Provide the [x, y] coordinate of the cell's center where the given text is located.  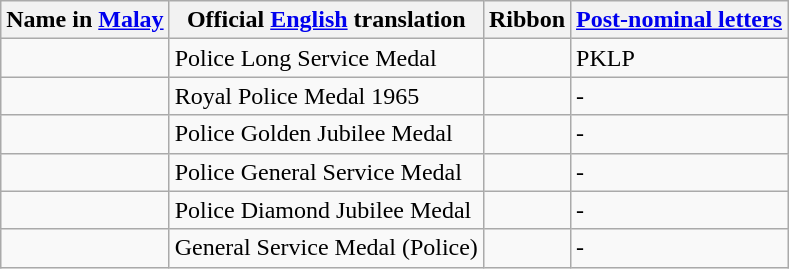
Police General Service Medal [326, 172]
Name in Malay [85, 20]
Post-nominal letters [680, 20]
Royal Police Medal 1965 [326, 96]
Ribbon [526, 20]
Official English translation [326, 20]
PKLP [680, 58]
Police Long Service Medal [326, 58]
Police Golden Jubilee Medal [326, 134]
Police Diamond Jubilee Medal [326, 210]
General Service Medal (Police) [326, 248]
